Search for the cell housing the specified text and yield its [X, Y] center coordinate. 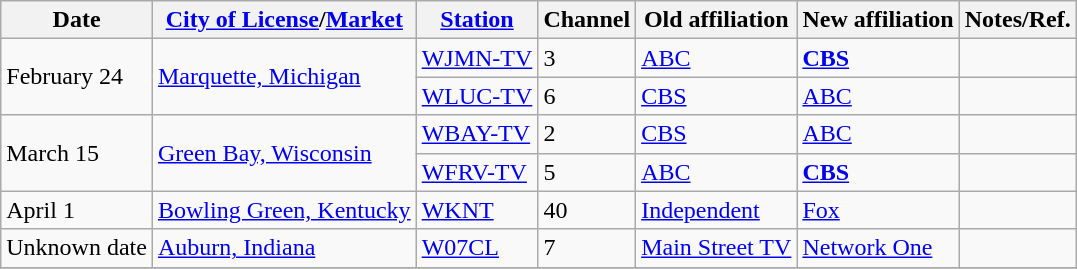
Green Bay, Wisconsin [284, 153]
New affiliation [878, 20]
Channel [587, 20]
Date [77, 20]
W07CL [477, 248]
April 1 [77, 210]
Network One [878, 248]
6 [587, 96]
Unknown date [77, 248]
Main Street TV [716, 248]
March 15 [77, 153]
3 [587, 58]
Fox [878, 210]
City of License/Market [284, 20]
Old affiliation [716, 20]
Marquette, Michigan [284, 77]
5 [587, 172]
Station [477, 20]
Independent [716, 210]
40 [587, 210]
Bowling Green, Kentucky [284, 210]
WFRV-TV [477, 172]
WJMN-TV [477, 58]
February 24 [77, 77]
WLUC-TV [477, 96]
WBAY-TV [477, 134]
7 [587, 248]
WKNT [477, 210]
Notes/Ref. [1018, 20]
2 [587, 134]
Auburn, Indiana [284, 248]
